Locate the cell with the specified text and output its [X, Y] center coordinate. 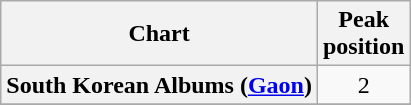
Peakposition [363, 34]
2 [363, 85]
Chart [160, 34]
South Korean Albums (Gaon) [160, 85]
